Output the (x, y) coordinate of the center of the cell containing the given text.  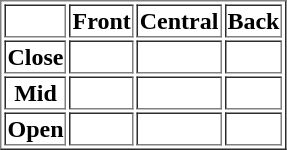
Back (253, 20)
Close (35, 56)
Open (35, 128)
Central (180, 20)
Mid (35, 92)
Front (102, 20)
